Pinpoint the cell where the given text exists, returning its (x, y) midpoint coordinate. 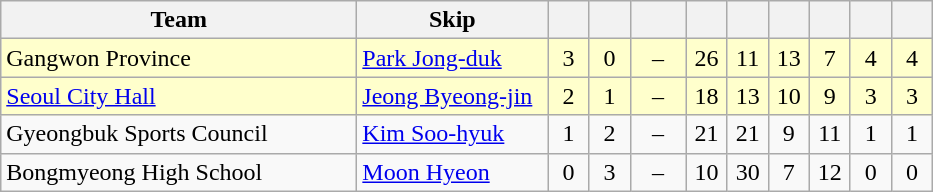
Park Jong-duk (452, 58)
30 (748, 172)
Kim Soo-hyuk (452, 134)
Seoul City Hall (179, 96)
Jeong Byeong-jin (452, 96)
Skip (452, 20)
26 (706, 58)
12 (830, 172)
Gyeongbuk Sports Council (179, 134)
Team (179, 20)
18 (706, 96)
Bongmyeong High School (179, 172)
Moon Hyeon (452, 172)
Gangwon Province (179, 58)
